Detect which cell encompasses the target text, then output its (X, Y) center coordinate. 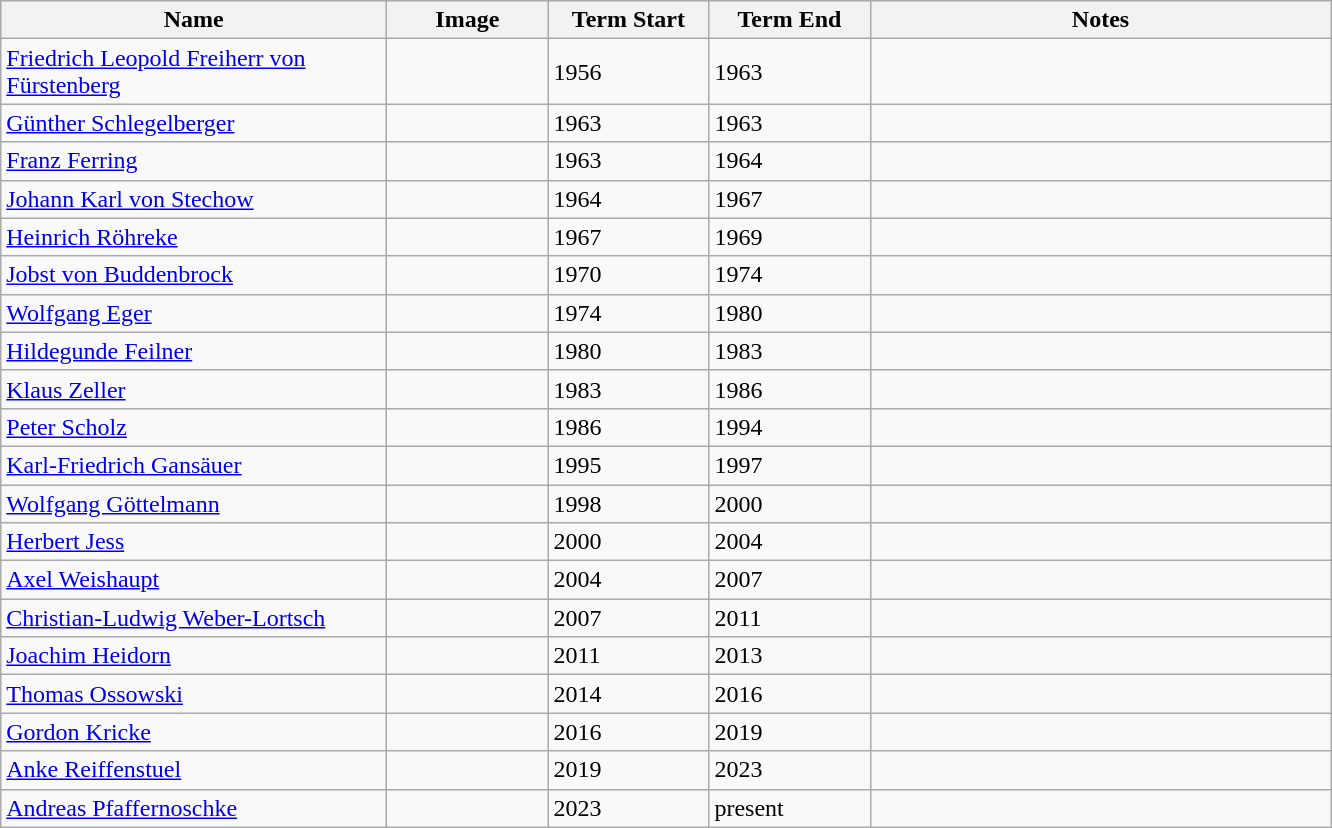
Heinrich Röhreke (194, 237)
Karl-Friedrich Gansäuer (194, 465)
Axel Weishaupt (194, 580)
Wolfgang Eger (194, 313)
Image (468, 20)
Wolfgang Göttelmann (194, 503)
Klaus Zeller (194, 389)
1997 (790, 465)
Thomas Ossowski (194, 694)
Gordon Kricke (194, 732)
present (790, 808)
Term Start (628, 20)
Jobst von Buddenbrock (194, 275)
1998 (628, 503)
Günther Schlegelberger (194, 123)
Hildegunde Feilner (194, 351)
Notes (1100, 20)
Name (194, 20)
Andreas Pfaffernoschke (194, 808)
Peter Scholz (194, 427)
Johann Karl von Stechow (194, 199)
Franz Ferring (194, 161)
1970 (628, 275)
1969 (790, 237)
Herbert Jess (194, 542)
Term End (790, 20)
2014 (628, 694)
2013 (790, 656)
Anke Reiffenstuel (194, 770)
1956 (628, 72)
Friedrich Leopold Freiherr von Fürstenberg (194, 72)
1994 (790, 427)
1995 (628, 465)
Christian-Ludwig Weber-Lortsch (194, 618)
Joachim Heidorn (194, 656)
